Capture the cell that displays the provided text and extract its [X, Y] central coordinate. 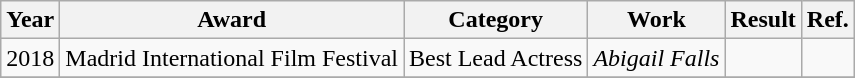
Work [656, 20]
Abigail Falls [656, 58]
Award [232, 20]
Best Lead Actress [496, 58]
2018 [30, 58]
Ref. [828, 20]
Year [30, 20]
Madrid International Film Festival [232, 58]
Result [763, 20]
Category [496, 20]
